Provide the (X, Y) coordinate of the cell's center where the given text is located.  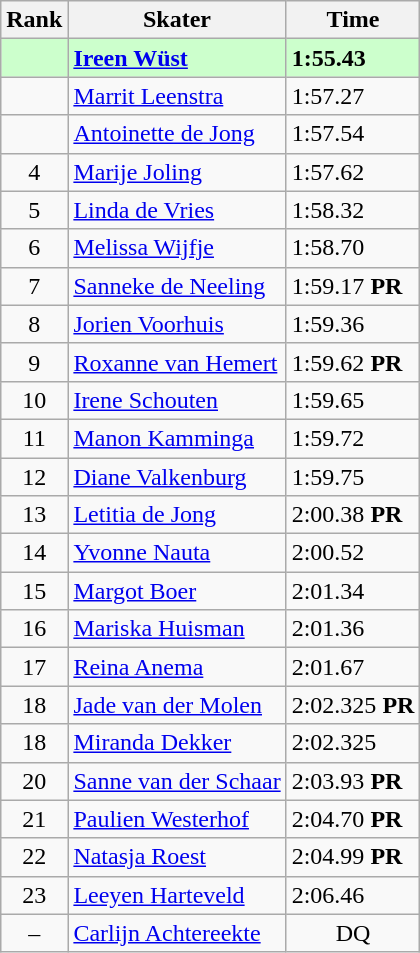
Yvonne Nauta (177, 553)
15 (34, 591)
Natasja Roest (177, 857)
Leeyen Harteveld (177, 895)
1:59.17 PR (353, 286)
1:59.75 (353, 477)
Sanneke de Neeling (177, 286)
21 (34, 819)
14 (34, 553)
1:57.54 (353, 134)
– (34, 933)
Carlijn Achtereekte (177, 933)
2:02.325 PR (353, 705)
12 (34, 477)
Reina Anema (177, 667)
1:59.65 (353, 400)
2:02.325 (353, 743)
2:01.67 (353, 667)
Paulien Westerhof (177, 819)
Melissa Wijfje (177, 248)
10 (34, 400)
13 (34, 515)
Time (353, 20)
22 (34, 857)
Roxanne van Hemert (177, 362)
Marije Joling (177, 172)
23 (34, 895)
7 (34, 286)
2:06.46 (353, 895)
Antoinette de Jong (177, 134)
1:59.72 (353, 438)
Rank (34, 20)
2:01.36 (353, 629)
Letitia de Jong (177, 515)
9 (34, 362)
2:00.38 PR (353, 515)
1:58.32 (353, 210)
Manon Kamminga (177, 438)
Linda de Vries (177, 210)
Ireen Wüst (177, 58)
Miranda Dekker (177, 743)
Jade van der Molen (177, 705)
1:59.36 (353, 324)
16 (34, 629)
Mariska Huisman (177, 629)
2:01.34 (353, 591)
1:55.43 (353, 58)
Jorien Voorhuis (177, 324)
DQ (353, 933)
Diane Valkenburg (177, 477)
6 (34, 248)
17 (34, 667)
1:57.27 (353, 96)
2:03.93 PR (353, 781)
5 (34, 210)
11 (34, 438)
4 (34, 172)
Sanne van der Schaar (177, 781)
2:04.70 PR (353, 819)
1:59.62 PR (353, 362)
Skater (177, 20)
Marrit Leenstra (177, 96)
8 (34, 324)
Margot Boer (177, 591)
Irene Schouten (177, 400)
2:04.99 PR (353, 857)
2:00.52 (353, 553)
1:58.70 (353, 248)
20 (34, 781)
1:57.62 (353, 172)
